Find where the given text appears and provide that cell's center as (X, Y) coordinate. 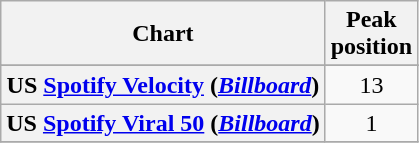
Chart (163, 34)
13 (371, 85)
1 (371, 123)
Peakposition (371, 34)
US Spotify Velocity (Billboard) (163, 85)
US Spotify Viral 50 (Billboard) (163, 123)
